Search for the cell housing the specified text and yield its (X, Y) center coordinate. 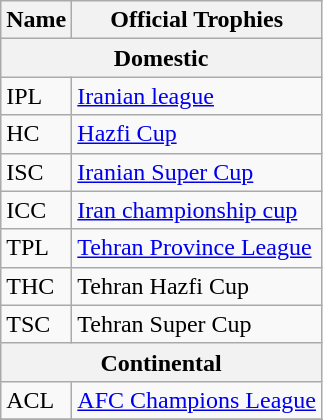
Continental (162, 362)
AFC Champions League (197, 400)
Hazfi Cup (197, 134)
ISC (36, 172)
ICC (36, 210)
Official Trophies (197, 20)
HC (36, 134)
TSC (36, 324)
IPL (36, 96)
Domestic (162, 58)
THC (36, 286)
ACL (36, 400)
Iran championship cup (197, 210)
Tehran Province League (197, 248)
Iranian league (197, 96)
Tehran Super Cup (197, 324)
Iranian Super Cup (197, 172)
TPL (36, 248)
Name (36, 20)
Tehran Hazfi Cup (197, 286)
